Capture the cell that displays the provided text and extract its (x, y) central coordinate. 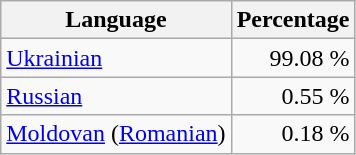
Moldovan (Romanian) (116, 134)
Russian (116, 96)
0.55 % (293, 96)
Language (116, 20)
99.08 % (293, 58)
Ukrainian (116, 58)
0.18 % (293, 134)
Percentage (293, 20)
